Determine the [X, Y] coordinate at the center of the cell enclosing the given text.  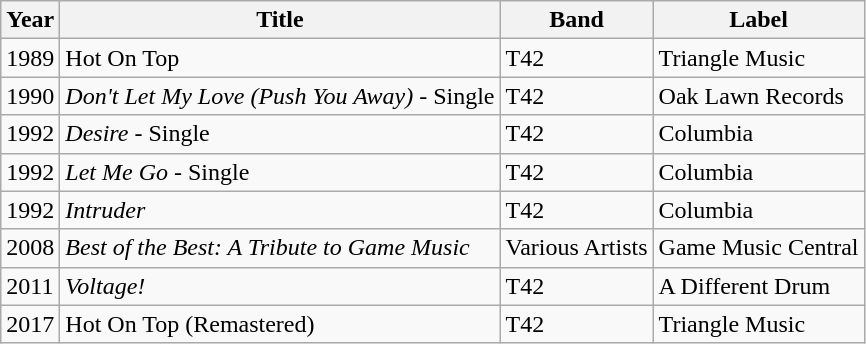
1989 [30, 58]
Desire - Single [280, 134]
Best of the Best: A Tribute to Game Music [280, 248]
2017 [30, 324]
Voltage! [280, 286]
2008 [30, 248]
Hot On Top (Remastered) [280, 324]
A Different Drum [758, 286]
Hot On Top [280, 58]
Year [30, 20]
Let Me Go - Single [280, 172]
Various Artists [576, 248]
Band [576, 20]
Game Music Central [758, 248]
1990 [30, 96]
2011 [30, 286]
Intruder [280, 210]
Title [280, 20]
Oak Lawn Records [758, 96]
Label [758, 20]
Don't Let My Love (Push You Away) - Single [280, 96]
